Output the (X, Y) coordinate of the center of the cell containing the given text.  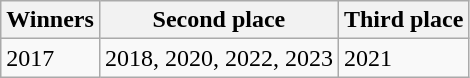
Winners (50, 20)
Third place (403, 20)
2017 (50, 58)
2018, 2020, 2022, 2023 (218, 58)
2021 (403, 58)
Second place (218, 20)
